Capture the cell that displays the provided text and extract its [X, Y] central coordinate. 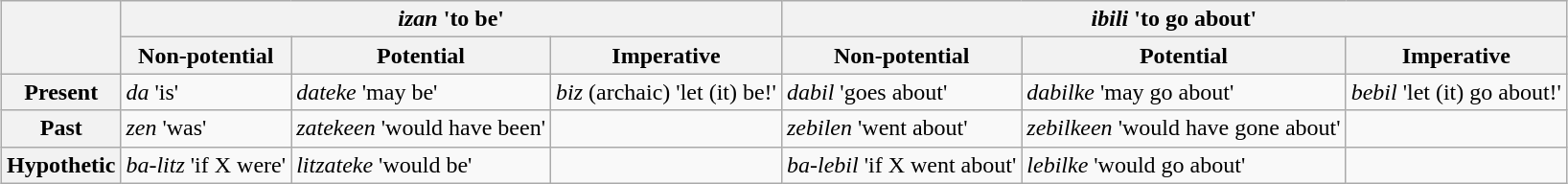
Past [61, 128]
bebil 'let (it) go about!' [1456, 92]
zebilen 'went about' [901, 128]
Hypothetic [61, 165]
zatekeen 'would have been' [422, 128]
da 'is' [206, 92]
Present [61, 92]
izan 'to be' [451, 19]
ibili 'to go about' [1173, 19]
dabilke 'may go about' [1184, 92]
lebilke 'would go about' [1184, 165]
dateke 'may be' [422, 92]
dabil 'goes about' [901, 92]
ba-litz 'if X were' [206, 165]
zen 'was' [206, 128]
zebilkeen 'would have gone about' [1184, 128]
biz (archaic) 'let (it) be!' [667, 92]
litzateke 'would be' [422, 165]
ba-lebil 'if X went about' [901, 165]
